Pinpoint the cell where the given text exists, returning its (x, y) midpoint coordinate. 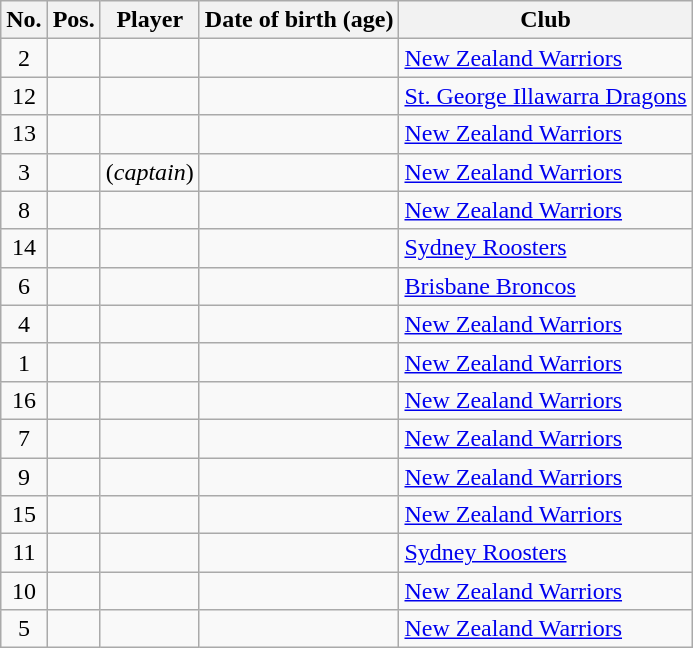
8 (24, 210)
16 (24, 400)
5 (24, 629)
9 (24, 477)
10 (24, 591)
Date of birth (age) (299, 20)
6 (24, 286)
7 (24, 438)
No. (24, 20)
Player (150, 20)
11 (24, 553)
15 (24, 515)
14 (24, 248)
3 (24, 172)
Brisbane Broncos (546, 286)
Club (546, 20)
Pos. (74, 20)
(captain) (150, 172)
St. George Illawarra Dragons (546, 96)
2 (24, 58)
1 (24, 362)
13 (24, 134)
4 (24, 324)
12 (24, 96)
